Identify which cell holds the provided text, then report its [x, y] central coordinate. 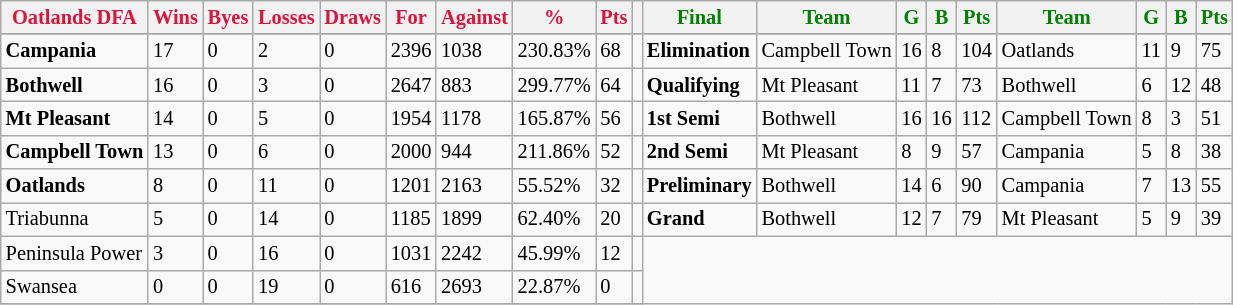
1178 [474, 118]
1899 [474, 219]
Oatlands DFA [74, 17]
% [554, 17]
944 [474, 152]
1038 [474, 51]
2163 [474, 186]
616 [411, 287]
57 [977, 152]
75 [1214, 51]
299.77% [554, 85]
73 [977, 85]
1201 [411, 186]
68 [614, 51]
55 [1214, 186]
2647 [411, 85]
56 [614, 118]
Final [700, 17]
2 [286, 51]
Swansea [74, 287]
32 [614, 186]
2693 [474, 287]
165.87% [554, 118]
2nd Semi [700, 152]
17 [176, 51]
1185 [411, 219]
2396 [411, 51]
90 [977, 186]
104 [977, 51]
48 [1214, 85]
883 [474, 85]
38 [1214, 152]
Peninsula Power [74, 253]
51 [1214, 118]
112 [977, 118]
For [411, 17]
79 [977, 219]
1st Semi [700, 118]
19 [286, 287]
Against [474, 17]
Elimination [700, 51]
52 [614, 152]
22.87% [554, 287]
Triabunna [74, 219]
230.83% [554, 51]
62.40% [554, 219]
Preliminary [700, 186]
55.52% [554, 186]
45.99% [554, 253]
64 [614, 85]
Draws [353, 17]
Losses [286, 17]
1954 [411, 118]
1031 [411, 253]
Wins [176, 17]
Qualifying [700, 85]
Byes [228, 17]
2242 [474, 253]
Grand [700, 219]
211.86% [554, 152]
39 [1214, 219]
2000 [411, 152]
20 [614, 219]
